Determine the (X, Y) coordinate at the center of the cell enclosing the given text.  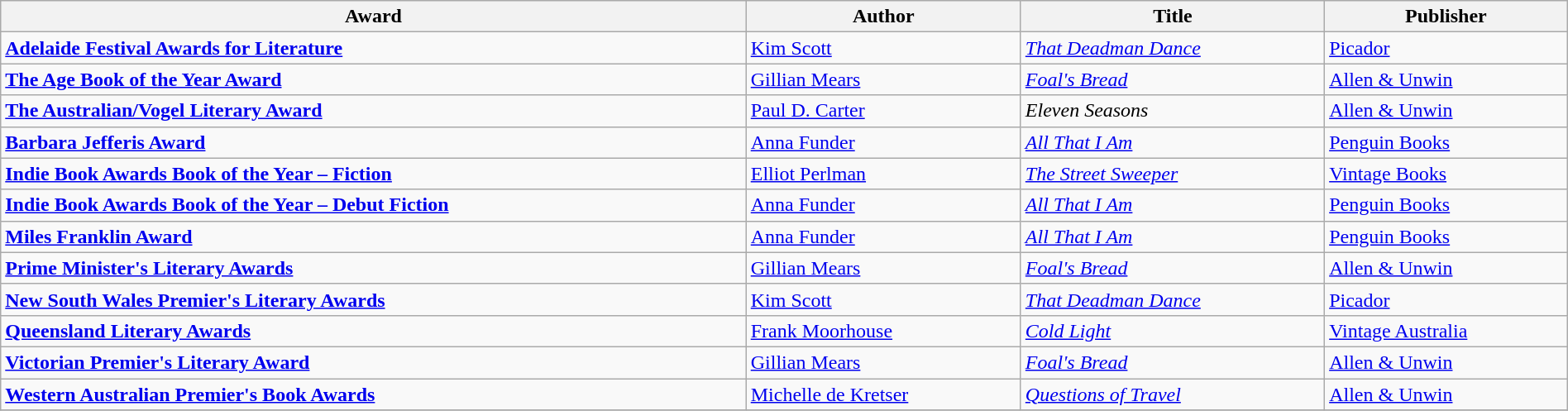
Frank Moorhouse (883, 331)
The Australian/Vogel Literary Award (374, 111)
Cold Light (1173, 331)
Vintage Books (1446, 174)
Victorian Premier's Literary Award (374, 362)
Eleven Seasons (1173, 111)
Elliot Perlman (883, 174)
Michelle de Kretser (883, 394)
Western Australian Premier's Book Awards (374, 394)
Publisher (1446, 17)
Vintage Australia (1446, 331)
Miles Franklin Award (374, 237)
Author (883, 17)
Paul D. Carter (883, 111)
Questions of Travel (1173, 394)
Award (374, 17)
Prime Minister's Literary Awards (374, 268)
New South Wales Premier's Literary Awards (374, 299)
Queensland Literary Awards (374, 331)
The Age Book of the Year Award (374, 79)
Indie Book Awards Book of the Year – Fiction (374, 174)
Adelaide Festival Awards for Literature (374, 48)
Title (1173, 17)
Barbara Jefferis Award (374, 142)
Indie Book Awards Book of the Year – Debut Fiction (374, 205)
The Street Sweeper (1173, 174)
